Return (X, Y) of the center of cell containing provided text 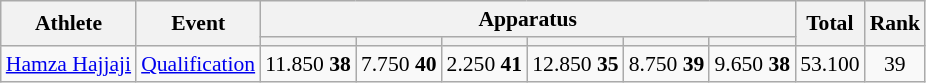
Athlete (68, 24)
8.750 39 (667, 64)
9.650 38 (752, 64)
39 (896, 64)
12.850 35 (575, 64)
Rank (896, 24)
11.850 38 (308, 64)
Total (830, 24)
Event (198, 24)
7.750 40 (399, 64)
Apparatus (528, 19)
Qualification (198, 64)
2.250 41 (485, 64)
53.100 (830, 64)
Hamza Hajjaji (68, 64)
